Capture the cell that displays the provided text and extract its [x, y] central coordinate. 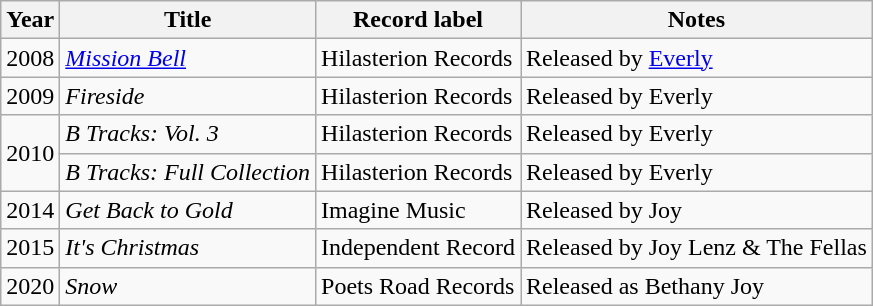
B Tracks: Vol. 3 [188, 134]
B Tracks: Full Collection [188, 172]
2008 [30, 58]
2020 [30, 286]
Title [188, 20]
Released by Joy [696, 210]
Record label [418, 20]
Get Back to Gold [188, 210]
Released as Bethany Joy [696, 286]
2009 [30, 96]
Notes [696, 20]
Poets Road Records [418, 286]
Mission Bell [188, 58]
Imagine Music [418, 210]
Independent Record [418, 248]
Year [30, 20]
It's Christmas [188, 248]
2010 [30, 153]
Fireside [188, 96]
2014 [30, 210]
2015 [30, 248]
Snow [188, 286]
Released by Joy Lenz & The Fellas [696, 248]
